Identify which cell holds the provided text, then report its [X, Y] central coordinate. 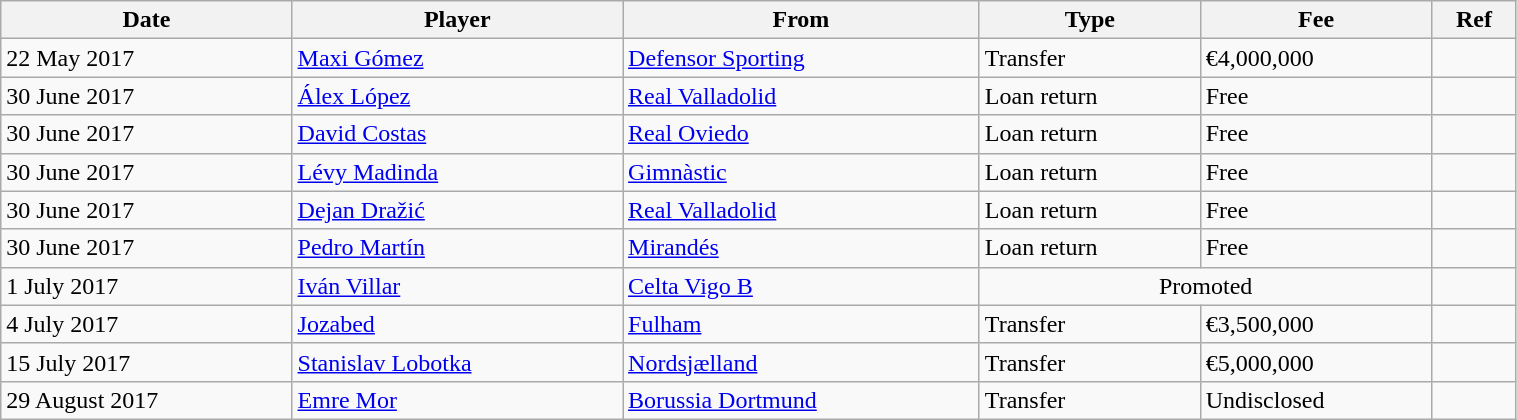
Real Oviedo [802, 134]
Lévy Madinda [458, 172]
Promoted [1206, 286]
Borussia Dortmund [802, 400]
Fee [1316, 20]
Ref [1474, 20]
Dejan Dražić [458, 210]
Player [458, 20]
4 July 2017 [146, 324]
Date [146, 20]
€4,000,000 [1316, 58]
Celta Vigo B [802, 286]
Álex López [458, 96]
Fulham [802, 324]
Type [1090, 20]
David Costas [458, 134]
Nordsjælland [802, 362]
€5,000,000 [1316, 362]
€3,500,000 [1316, 324]
29 August 2017 [146, 400]
Pedro Martín [458, 248]
Mirandés [802, 248]
Defensor Sporting [802, 58]
Gimnàstic [802, 172]
Stanislav Lobotka [458, 362]
Iván Villar [458, 286]
Maxi Gómez [458, 58]
Emre Mor [458, 400]
Jozabed [458, 324]
1 July 2017 [146, 286]
From [802, 20]
Undisclosed [1316, 400]
15 July 2017 [146, 362]
22 May 2017 [146, 58]
